Pinpoint the cell where the given text exists, returning its (X, Y) midpoint coordinate. 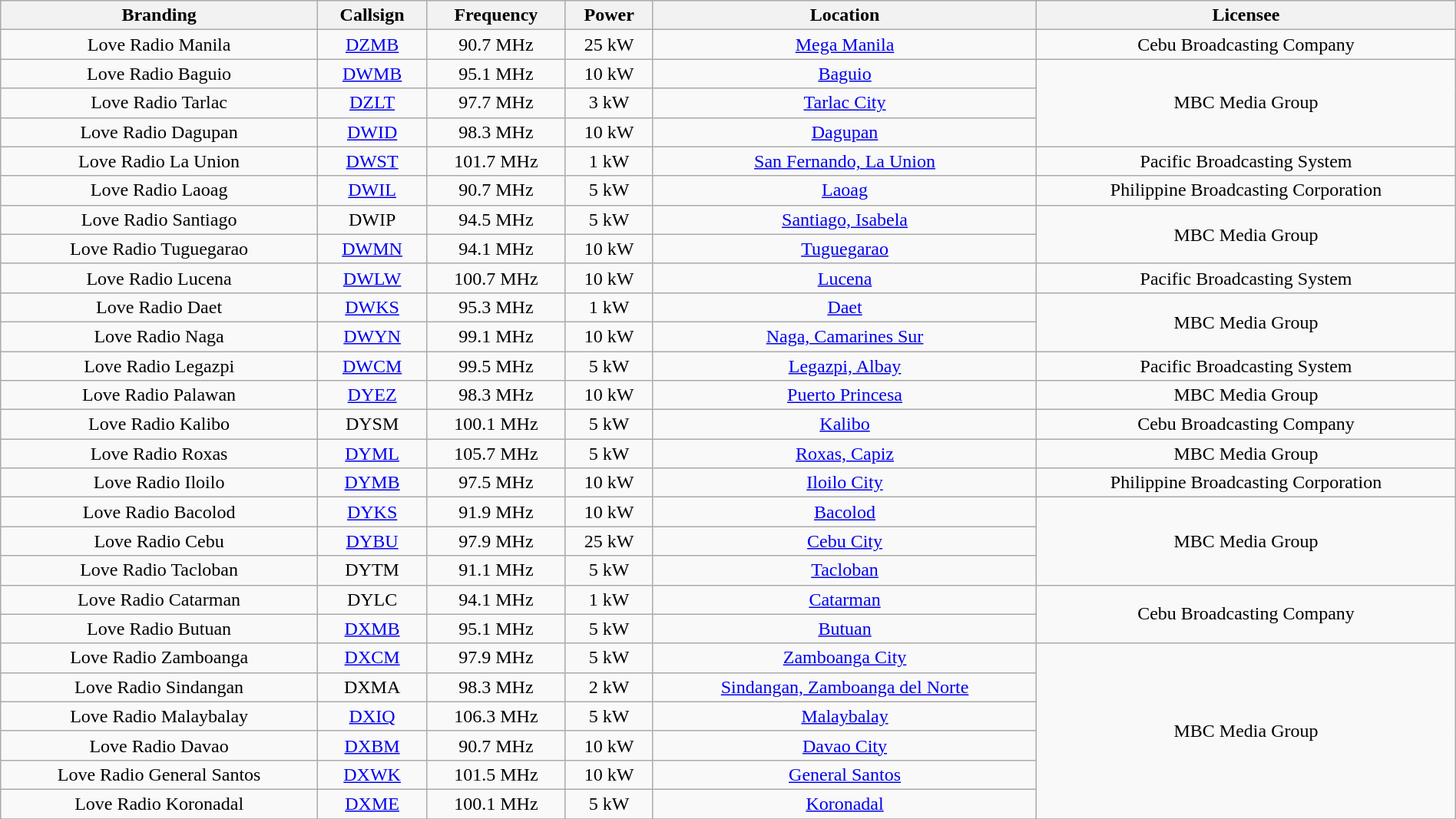
DYEZ (372, 395)
Sindangan, Zamboanga del Norte (845, 687)
DZLT (372, 103)
DYTM (372, 570)
Davao City (845, 745)
Baguio (845, 74)
Love Radio Zamboanga (160, 658)
DWLW (372, 278)
Kalibo (845, 424)
2 kW (609, 687)
101.5 MHz (496, 774)
91.1 MHz (496, 570)
Tacloban (845, 570)
106.3 MHz (496, 716)
Catarman (845, 599)
Malaybalay (845, 716)
DYMB (372, 483)
General Santos (845, 774)
Love Radio La Union (160, 161)
DWIL (372, 190)
DWCM (372, 366)
Love Radio Roxas (160, 454)
DYKS (372, 512)
Dagupan (845, 132)
Love Radio Kalibo (160, 424)
DYSM (372, 424)
Santiago, Isabela (845, 220)
99.5 MHz (496, 366)
Tarlac City (845, 103)
DXIQ (372, 716)
DXME (372, 804)
97.5 MHz (496, 483)
DWIP (372, 220)
Roxas, Capiz (845, 454)
Love Radio Manila (160, 45)
105.7 MHz (496, 454)
Frequency (496, 15)
91.9 MHz (496, 512)
Love Radio Koronadal (160, 804)
DYML (372, 454)
Love Radio Santiago (160, 220)
Love Radio Sindangan (160, 687)
Love Radio Catarman (160, 599)
Love Radio Cebu (160, 541)
Puerto Princesa (845, 395)
Love Radio Tuguegarao (160, 249)
Bacolod (845, 512)
Branding (160, 15)
Love Radio Tacloban (160, 570)
DYLC (372, 599)
Location (845, 15)
Love Radio Laoag (160, 190)
Mega Manila (845, 45)
100.7 MHz (496, 278)
Love Radio Baguio (160, 74)
DWYN (372, 336)
Love Radio Daet (160, 307)
97.7 MHz (496, 103)
Love Radio Naga (160, 336)
Love Radio Legazpi (160, 366)
DWMN (372, 249)
Butuan (845, 629)
San Fernando, La Union (845, 161)
DWID (372, 132)
DWST (372, 161)
Love Radio General Santos (160, 774)
Love Radio Butuan (160, 629)
Cebu City (845, 541)
DXBM (372, 745)
DXMA (372, 687)
Naga, Camarines Sur (845, 336)
Callsign (372, 15)
99.1 MHz (496, 336)
DZMB (372, 45)
95.3 MHz (496, 307)
Daet (845, 307)
DXWK (372, 774)
Tuguegarao (845, 249)
DXMB (372, 629)
3 kW (609, 103)
Laoag (845, 190)
Iloilo City (845, 483)
DWMB (372, 74)
Legazpi, Albay (845, 366)
Love Radio Lucena (160, 278)
Love Radio Malaybalay (160, 716)
Love Radio Palawan (160, 395)
Love Radio Davao (160, 745)
DYBU (372, 541)
Licensee (1246, 15)
Love Radio Dagupan (160, 132)
DWKS (372, 307)
Love Radio Tarlac (160, 103)
94.5 MHz (496, 220)
Power (609, 15)
DXCM (372, 658)
Koronadal (845, 804)
Zamboanga City (845, 658)
Lucena (845, 278)
101.7 MHz (496, 161)
Love Radio Bacolod (160, 512)
Love Radio Iloilo (160, 483)
